Pinpoint the cell where the given text exists, returning its (X, Y) midpoint coordinate. 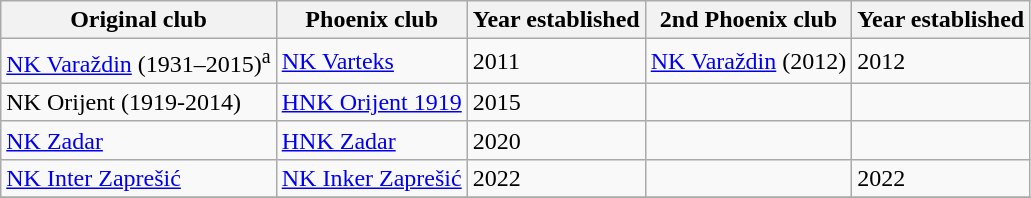
2011 (556, 62)
NK Varaždin (1931–2015)a (138, 62)
Phoenix club (372, 20)
2015 (556, 102)
2nd Phoenix club (748, 20)
HNK Zadar (372, 140)
NK Varaždin (2012) (748, 62)
NK Zadar (138, 140)
2020 (556, 140)
NK Inter Zaprešić (138, 178)
NK Varteks (372, 62)
HNK Orijent 1919 (372, 102)
2012 (941, 62)
NK Inker Zaprešić (372, 178)
NK Orijent (1919-2014) (138, 102)
Original club (138, 20)
